Pinpoint the cell where the given text exists, returning its [x, y] midpoint coordinate. 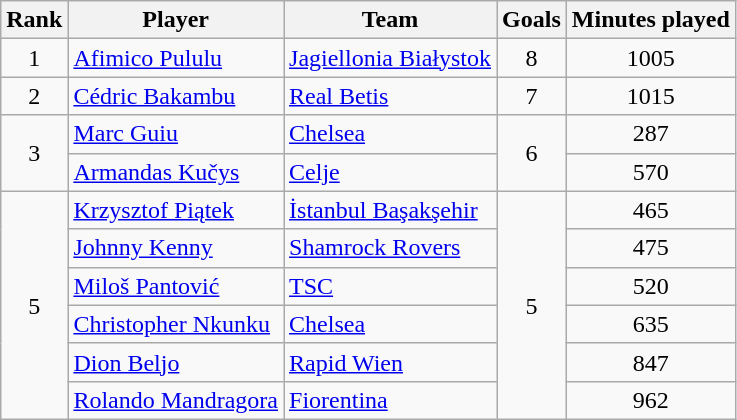
Goals [532, 20]
1005 [650, 58]
Christopher Nkunku [176, 324]
Celje [390, 172]
635 [650, 324]
465 [650, 210]
Dion Beljo [176, 362]
Fiorentina [390, 400]
Rolando Mandragora [176, 400]
7 [532, 96]
Cédric Bakambu [176, 96]
Marc Guiu [176, 134]
Player [176, 20]
Shamrock Rovers [390, 248]
Miloš Pantović [176, 286]
Krzysztof Piątek [176, 210]
287 [650, 134]
1 [34, 58]
Real Betis [390, 96]
1015 [650, 96]
Armandas Kučys [176, 172]
847 [650, 362]
2 [34, 96]
3 [34, 153]
Minutes played [650, 20]
Johnny Kenny [176, 248]
962 [650, 400]
Rank [34, 20]
Afimico Pululu [176, 58]
475 [650, 248]
İstanbul Başakşehir [390, 210]
Rapid Wien [390, 362]
570 [650, 172]
8 [532, 58]
Team [390, 20]
520 [650, 286]
6 [532, 153]
TSC [390, 286]
Jagiellonia Białystok [390, 58]
